Extract the (X, Y) coordinate from the center of the cell holding the provided text.  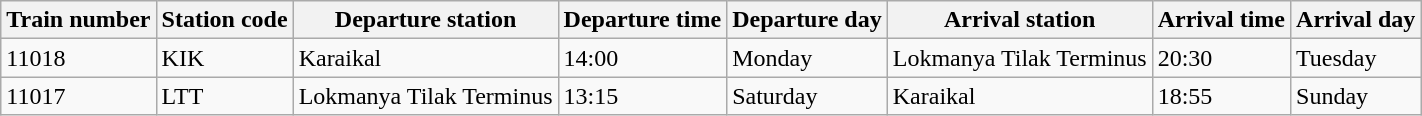
Departure station (426, 20)
Arrival time (1221, 20)
Departure time (642, 20)
Tuesday (1356, 58)
13:15 (642, 96)
Station code (224, 20)
Sunday (1356, 96)
14:00 (642, 58)
LTT (224, 96)
KIK (224, 58)
11017 (78, 96)
Arrival station (1020, 20)
11018 (78, 58)
Monday (808, 58)
20:30 (1221, 58)
Departure day (808, 20)
Saturday (808, 96)
18:55 (1221, 96)
Arrival day (1356, 20)
Train number (78, 20)
